Identify which cell holds the provided text, then report its (x, y) central coordinate. 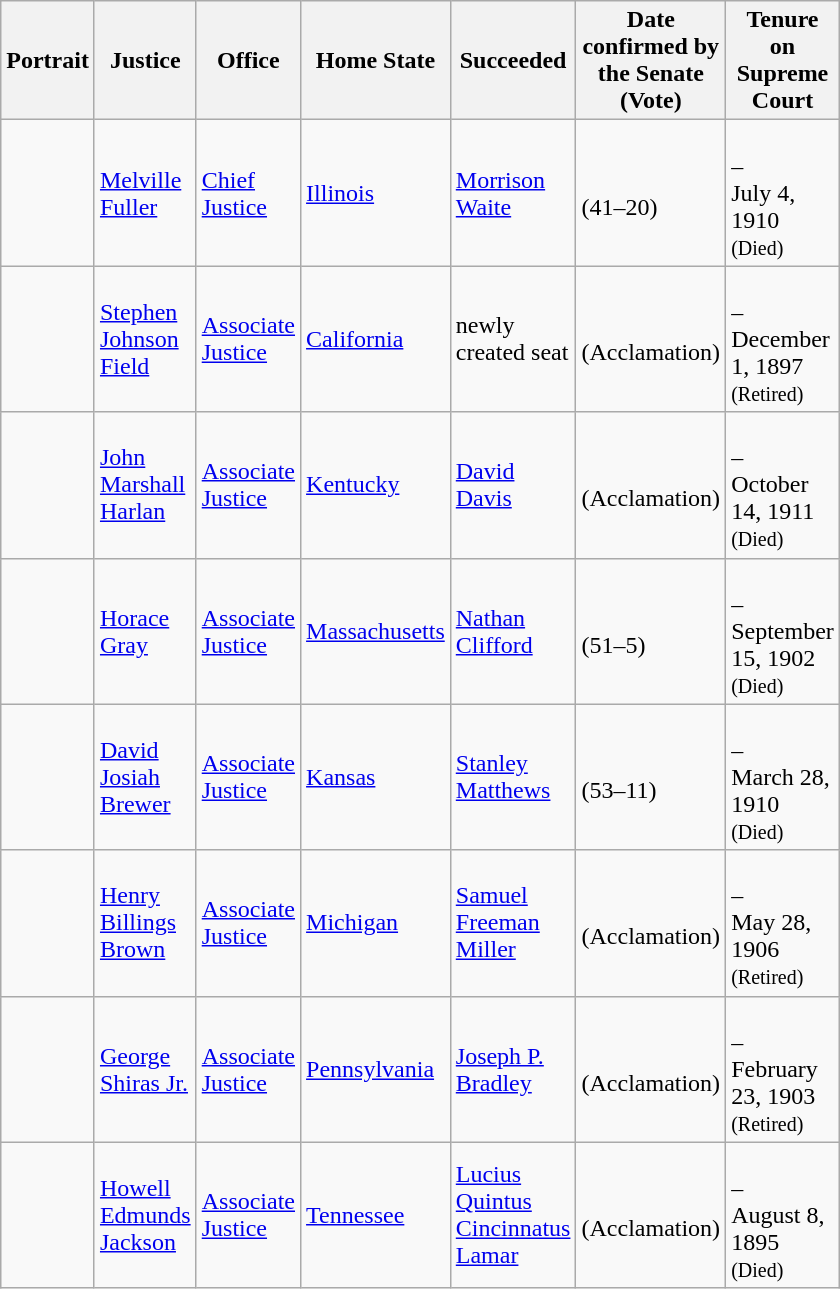
Morrison Waite (513, 193)
Howell Edmunds Jackson (145, 1215)
Portrait (48, 60)
John Marshall Harlan (145, 485)
–September 15, 1902(Died) (783, 631)
Joseph P. Bradley (513, 1069)
Justice (145, 60)
Stephen Johnson Field (145, 339)
Melville Fuller (145, 193)
Lucius Quintus Cincinnatus Lamar (513, 1215)
Office (248, 60)
California (376, 339)
Kansas (376, 777)
–May 28, 1906(Retired) (783, 923)
Pennsylvania (376, 1069)
David Davis (513, 485)
(53–11) (651, 777)
–March 28, 1910(Died) (783, 777)
Henry Billings Brown (145, 923)
Michigan (376, 923)
(51–5) (651, 631)
Nathan Clifford (513, 631)
–December 1, 1897(Retired) (783, 339)
–July 4, 1910(Died) (783, 193)
Kentucky (376, 485)
newly created seat (513, 339)
Tennessee (376, 1215)
–February 23, 1903(Retired) (783, 1069)
Date confirmed by the Senate(Vote) (651, 60)
Tenure on Supreme Court (783, 60)
–October 14, 1911(Died) (783, 485)
(41–20) (651, 193)
Illinois (376, 193)
–August 8, 1895(Died) (783, 1215)
Samuel Freeman Miller (513, 923)
Home State (376, 60)
Massachusetts (376, 631)
David Josiah Brewer (145, 777)
Chief Justice (248, 193)
Succeeded (513, 60)
Horace Gray (145, 631)
George Shiras Jr. (145, 1069)
Stanley Matthews (513, 777)
